Output the (x, y) coordinate of the center of the cell containing the given text.  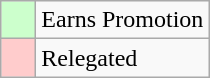
Earns Promotion (122, 20)
Relegated (122, 58)
